Locate the cell with the specified text and output its (X, Y) center coordinate. 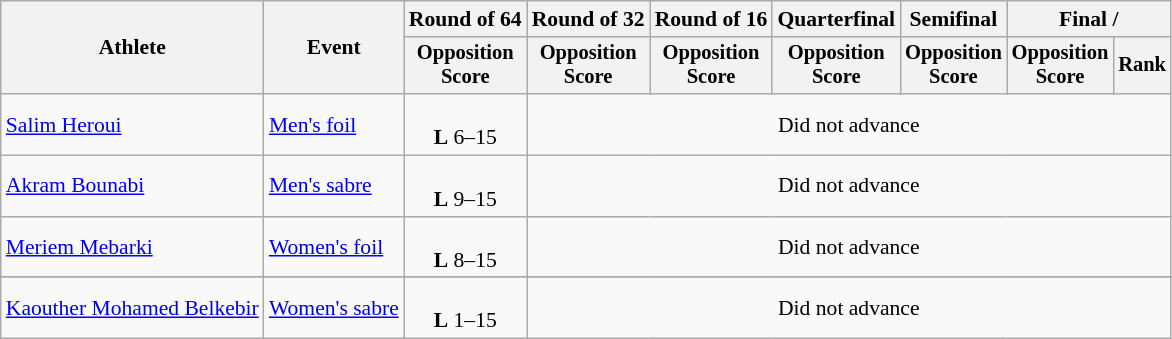
Semifinal (954, 19)
Men's sabre (334, 186)
L 8–15 (466, 248)
Quarterfinal (836, 19)
Round of 32 (588, 19)
L 9–15 (466, 186)
Akram Bounabi (132, 186)
Final / (1089, 19)
Women's sabre (334, 308)
Women's foil (334, 248)
Kaouther Mohamed Belkebir (132, 308)
L 1–15 (466, 308)
Rank (1142, 66)
Athlete (132, 48)
Meriem Mebarki (132, 248)
Round of 64 (466, 19)
Salim Heroui (132, 124)
Round of 16 (712, 19)
Men's foil (334, 124)
L 6–15 (466, 124)
Event (334, 48)
